Output the [x, y] coordinate of the center of the cell containing the given text.  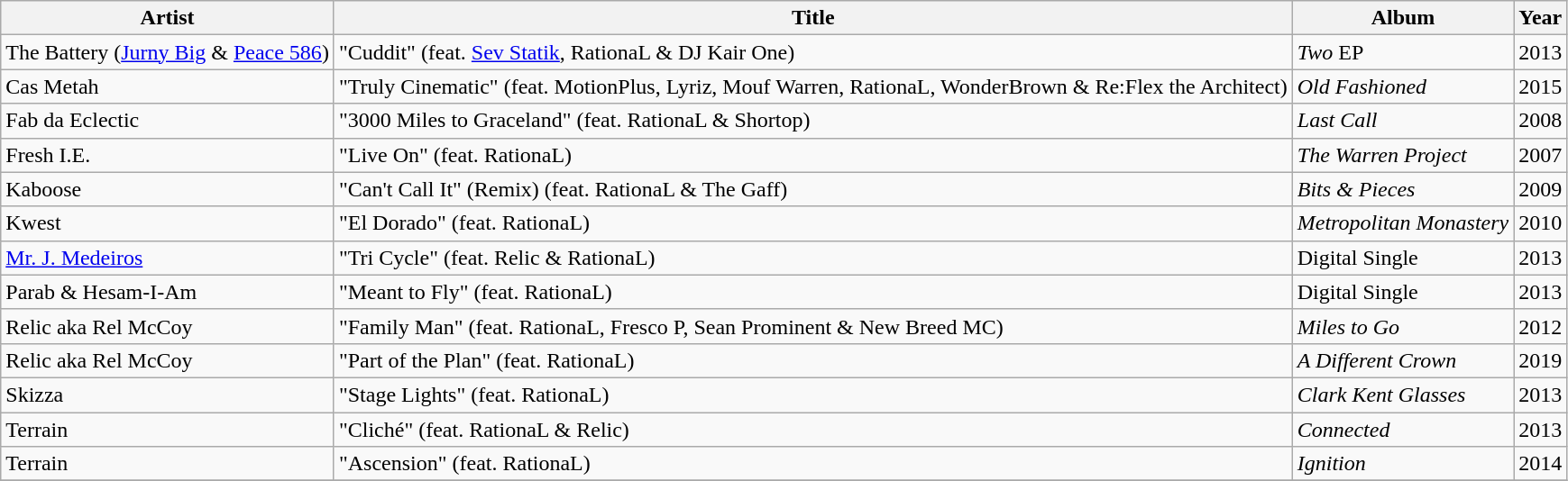
Connected [1403, 430]
2015 [1540, 86]
Two EP [1403, 52]
"Stage Lights" (feat. RationaL) [813, 395]
Clark Kent Glasses [1403, 395]
Last Call [1403, 121]
Fresh I.E. [168, 155]
"Live On" (feat. RationaL) [813, 155]
Kwest [168, 223]
Cas Metah [168, 86]
"Tri Cycle" (feat. Relic & RationaL) [813, 258]
Ignition [1403, 464]
2008 [1540, 121]
The Warren Project [1403, 155]
Fab da Eclectic [168, 121]
"Cliché" (feat. RationaL & Relic) [813, 430]
Metropolitan Monastery [1403, 223]
Album [1403, 18]
2009 [1540, 189]
"Ascension" (feat. RationaL) [813, 464]
Bits & Pieces [1403, 189]
Kaboose [168, 189]
"Cuddit" (feat. Sev Statik, RationaL & DJ Kair One) [813, 52]
Title [813, 18]
"Truly Cinematic" (feat. MotionPlus, Lyriz, Mouf Warren, RationaL, WonderBrown & Re:Flex the Architect) [813, 86]
"Family Man" (feat. RationaL, Fresco P, Sean Prominent & New Breed MC) [813, 326]
Year [1540, 18]
2019 [1540, 360]
A Different Crown [1403, 360]
2010 [1540, 223]
Artist [168, 18]
Skizza [168, 395]
2012 [1540, 326]
Parab & Hesam-I-Am [168, 292]
Old Fashioned [1403, 86]
The Battery (Jurny Big & Peace 586) [168, 52]
2014 [1540, 464]
"3000 Miles to Graceland" (feat. RationaL & Shortop) [813, 121]
2007 [1540, 155]
Mr. J. Medeiros [168, 258]
Miles to Go [1403, 326]
"Part of the Plan" (feat. RationaL) [813, 360]
"Meant to Fly" (feat. RationaL) [813, 292]
"El Dorado" (feat. RationaL) [813, 223]
"Can't Call It" (Remix) (feat. RationaL & The Gaff) [813, 189]
